Output the [x, y] coordinate of the center of the cell containing the given text.  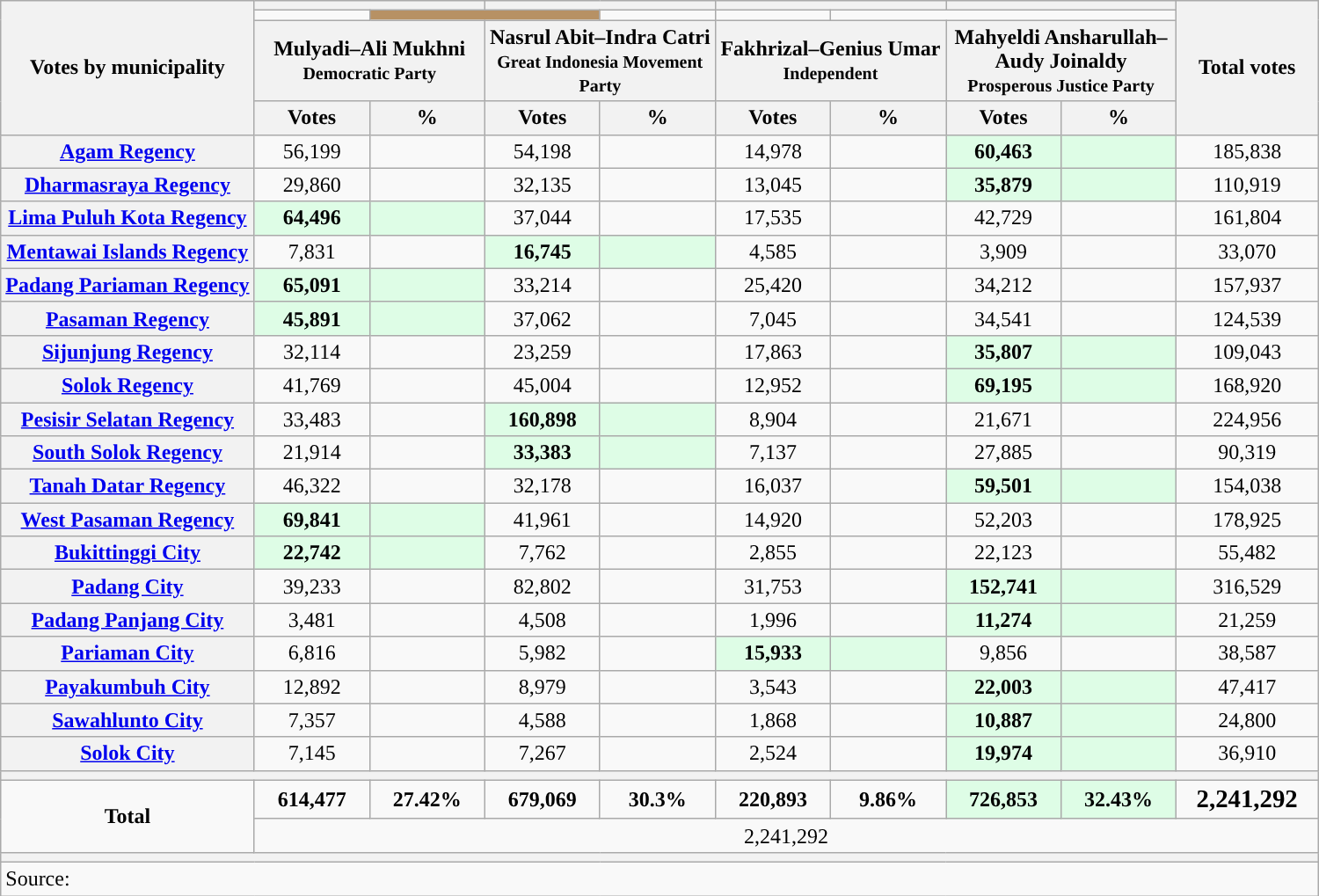
614,477 [311, 799]
316,529 [1247, 586]
11,274 [1004, 620]
185,838 [1247, 151]
16,745 [542, 251]
Votes by municipality [128, 68]
21,914 [311, 453]
22,003 [1004, 687]
4,585 [772, 251]
69,841 [311, 520]
37,044 [542, 218]
224,956 [1247, 419]
59,501 [1004, 486]
Padang Panjang City [128, 620]
32,135 [542, 185]
Total [128, 816]
33,214 [542, 285]
Source: [659, 878]
55,482 [1247, 553]
8,979 [542, 687]
41,961 [542, 520]
7,045 [772, 318]
Mahyeldi Ansharullah–Audy JoinaldyProsperous Justice Party [1061, 61]
31,753 [772, 586]
35,807 [1004, 352]
Fakhrizal–Genius UmarIndependent [830, 61]
12,892 [311, 687]
23,259 [542, 352]
109,043 [1247, 352]
37,062 [542, 318]
7,137 [772, 453]
Payakumbuh City [128, 687]
27.42% [427, 799]
124,539 [1247, 318]
65,091 [311, 285]
33,070 [1247, 251]
679,069 [542, 799]
19,974 [1004, 754]
South Solok Regency [128, 453]
Dharmasraya Regency [128, 185]
42,729 [1004, 218]
4,588 [542, 720]
69,195 [1004, 385]
726,853 [1004, 799]
25,420 [772, 285]
Total votes [1247, 68]
15,933 [772, 653]
30.3% [658, 799]
161,804 [1247, 218]
32,114 [311, 352]
Pasaman Regency [128, 318]
32.43% [1119, 799]
46,322 [311, 486]
110,919 [1247, 185]
1,868 [772, 720]
3,543 [772, 687]
34,212 [1004, 285]
22,123 [1004, 553]
Lima Puluh Kota Regency [128, 218]
21,671 [1004, 419]
41,769 [311, 385]
39,233 [311, 586]
10,887 [1004, 720]
178,925 [1247, 520]
33,483 [311, 419]
13,045 [772, 185]
4,508 [542, 620]
Pariaman City [128, 653]
Mentawai Islands Regency [128, 251]
82,802 [542, 586]
17,535 [772, 218]
47,417 [1247, 687]
220,893 [772, 799]
32,178 [542, 486]
45,891 [311, 318]
36,910 [1247, 754]
12,952 [772, 385]
Solok City [128, 754]
14,978 [772, 151]
Sijunjung Regency [128, 352]
Agam Regency [128, 151]
24,800 [1247, 720]
56,199 [311, 151]
60,463 [1004, 151]
152,741 [1004, 586]
27,885 [1004, 453]
7,831 [311, 251]
21,259 [1247, 620]
22,742 [311, 553]
7,145 [311, 754]
Tanah Datar Regency [128, 486]
2,855 [772, 553]
West Pasaman Regency [128, 520]
38,587 [1247, 653]
168,920 [1247, 385]
54,198 [542, 151]
9.86% [888, 799]
9,856 [1004, 653]
160,898 [542, 419]
45,004 [542, 385]
6,816 [311, 653]
Bukittinggi City [128, 553]
64,496 [311, 218]
17,863 [772, 352]
Sawahlunto City [128, 720]
5,982 [542, 653]
52,203 [1004, 520]
Mulyadi–Ali MukhniDemocratic Party [369, 61]
Solok Regency [128, 385]
Nasrul Abit–Indra CatriGreat Indonesia Movement Party [600, 61]
1,996 [772, 620]
8,904 [772, 419]
34,541 [1004, 318]
2,524 [772, 754]
3,481 [311, 620]
7,267 [542, 754]
Pesisir Selatan Regency [128, 419]
157,937 [1247, 285]
90,319 [1247, 453]
Padang Pariaman Regency [128, 285]
3,909 [1004, 251]
16,037 [772, 486]
33,383 [542, 453]
Padang City [128, 586]
14,920 [772, 520]
154,038 [1247, 486]
29,860 [311, 185]
7,357 [311, 720]
7,762 [542, 553]
35,879 [1004, 185]
